For the text-containing cell, return its midpoint in [X, Y] coordinate format. 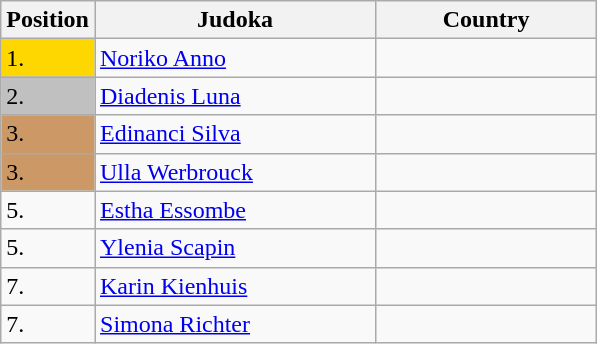
Ylenia Scapin [234, 248]
Judoka [234, 20]
Position [48, 20]
Estha Essombe [234, 210]
Country [486, 20]
Karin Kienhuis [234, 286]
2. [48, 96]
1. [48, 58]
Ulla Werbrouck [234, 172]
Simona Richter [234, 324]
Noriko Anno [234, 58]
Edinanci Silva [234, 134]
Diadenis Luna [234, 96]
